Scan for the cell matching the given text and deliver its (X, Y) coordinate at center. 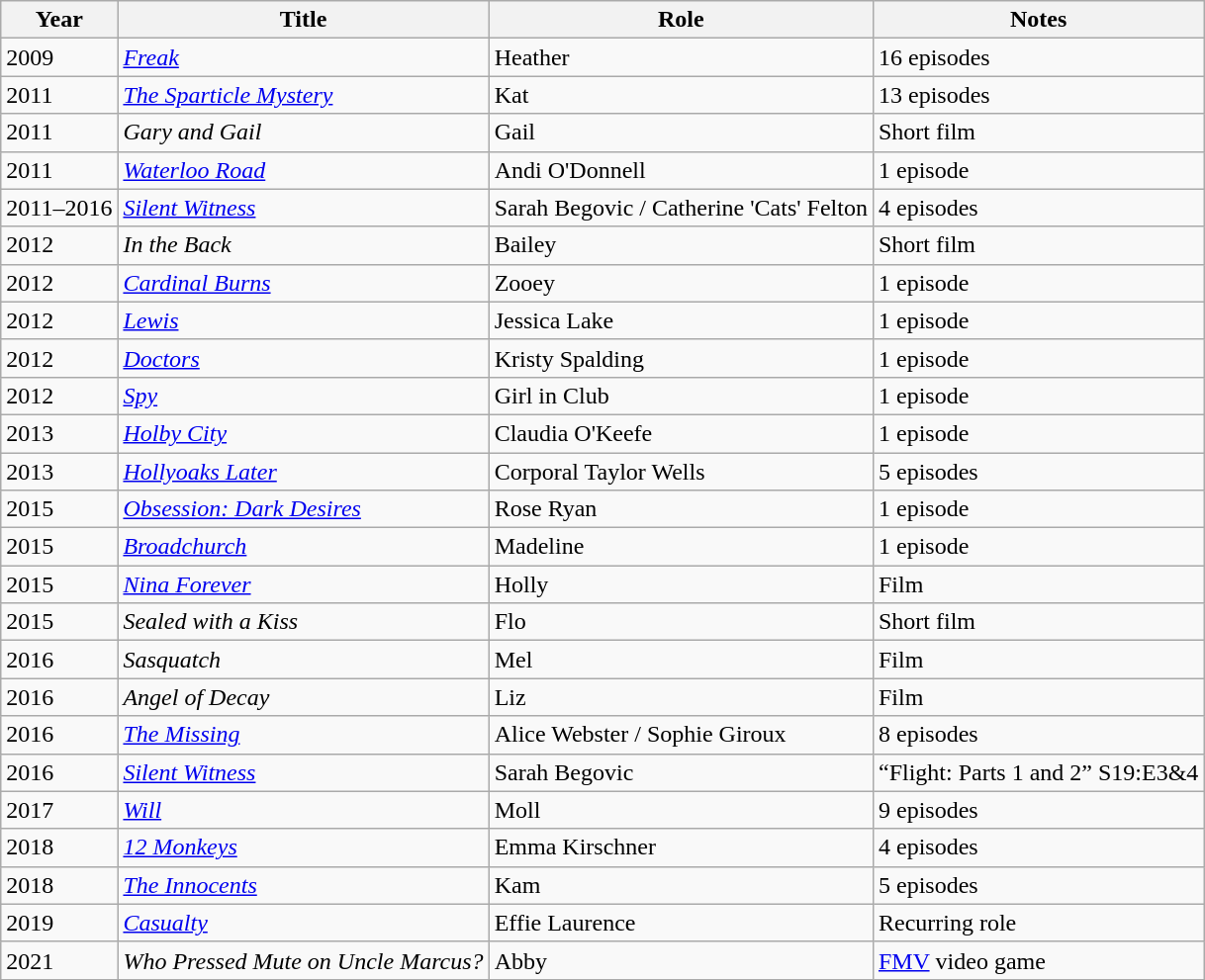
Recurring role (1038, 923)
Liz (681, 697)
“Flight: Parts 1 and 2” S19:E3&4 (1038, 772)
9 episodes (1038, 810)
Mel (681, 660)
Gail (681, 133)
Hollyoaks Later (303, 472)
Angel of Decay (303, 697)
Andi O'Donnell (681, 170)
Claudia O'Keefe (681, 433)
2009 (59, 57)
Role (681, 20)
The Innocents (303, 885)
Sarah Begovic (681, 772)
The Missing (303, 735)
Girl in Club (681, 396)
Emma Kirschner (681, 847)
Nina Forever (303, 584)
Jessica Lake (681, 320)
Madeline (681, 547)
Title (303, 20)
Obsession: Dark Desires (303, 509)
Heather (681, 57)
2019 (59, 923)
Holby City (303, 433)
2011–2016 (59, 208)
Who Pressed Mute on Uncle Marcus? (303, 960)
Zooey (681, 283)
Cardinal Burns (303, 283)
Notes (1038, 20)
Moll (681, 810)
Alice Webster / Sophie Giroux (681, 735)
Effie Laurence (681, 923)
Sasquatch (303, 660)
Year (59, 20)
Casualty (303, 923)
Rose Ryan (681, 509)
Kristy Spalding (681, 358)
Flo (681, 622)
Will (303, 810)
In the Back (303, 245)
Abby (681, 960)
12 Monkeys (303, 847)
Kat (681, 95)
16 episodes (1038, 57)
Gary and Gail (303, 133)
2021 (59, 960)
Lewis (303, 320)
Kam (681, 885)
Sealed with a Kiss (303, 622)
Waterloo Road (303, 170)
13 episodes (1038, 95)
Corporal Taylor Wells (681, 472)
FMV video game (1038, 960)
Freak (303, 57)
Broadchurch (303, 547)
Sarah Begovic / Catherine 'Cats' Felton (681, 208)
Bailey (681, 245)
Spy (303, 396)
2017 (59, 810)
Doctors (303, 358)
8 episodes (1038, 735)
The Sparticle Mystery (303, 95)
Holly (681, 584)
